Capture the cell that displays the provided text and extract its (X, Y) central coordinate. 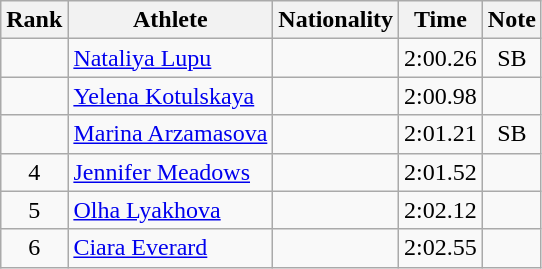
2:01.21 (441, 134)
2:02.12 (441, 210)
Olha Lyakhova (170, 210)
5 (34, 210)
Jennifer Meadows (170, 172)
4 (34, 172)
Time (441, 20)
2:00.98 (441, 96)
Yelena Kotulskaya (170, 96)
Note (512, 20)
Rank (34, 20)
Ciara Everard (170, 248)
2:02.55 (441, 248)
Marina Arzamasova (170, 134)
Nataliya Lupu (170, 58)
6 (34, 248)
Nationality (336, 20)
Athlete (170, 20)
2:01.52 (441, 172)
2:00.26 (441, 58)
